Return the (x, y) coordinate for the center point of the cell that contains the specified text.  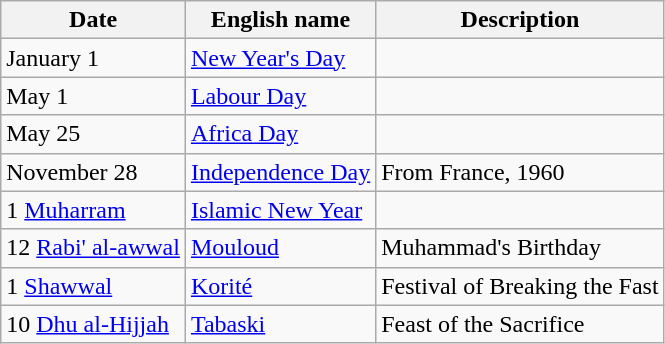
May 25 (94, 134)
Independence Day (280, 172)
English name (280, 20)
10 Dhu al-Hijjah (94, 324)
Feast of the Sacrifice (520, 324)
January 1 (94, 58)
Description (520, 20)
Labour Day (280, 96)
Muhammad's Birthday (520, 248)
November 28 (94, 172)
From France, 1960 (520, 172)
Date (94, 20)
Festival of Breaking the Fast (520, 286)
Tabaski (280, 324)
Islamic New Year (280, 210)
12 Rabi' al-awwal (94, 248)
1 Shawwal (94, 286)
New Year's Day (280, 58)
May 1 (94, 96)
1 Muharram (94, 210)
Africa Day (280, 134)
Mouloud (280, 248)
Korité (280, 286)
